Search for the cell housing the specified text and yield its [X, Y] center coordinate. 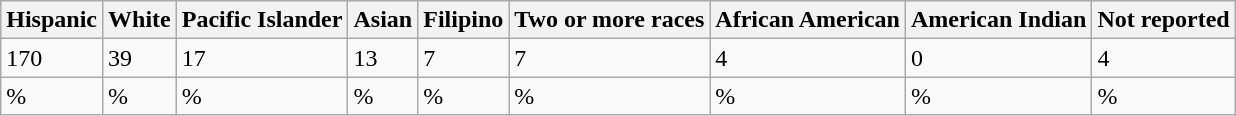
African American [808, 20]
Asian [383, 20]
170 [52, 58]
39 [140, 58]
Hispanic [52, 20]
Not reported [1164, 20]
Pacific Islander [262, 20]
Filipino [464, 20]
17 [262, 58]
White [140, 20]
Two or more races [610, 20]
0 [998, 58]
13 [383, 58]
American Indian [998, 20]
